Locate the cell with the specified text and output its [X, Y] center coordinate. 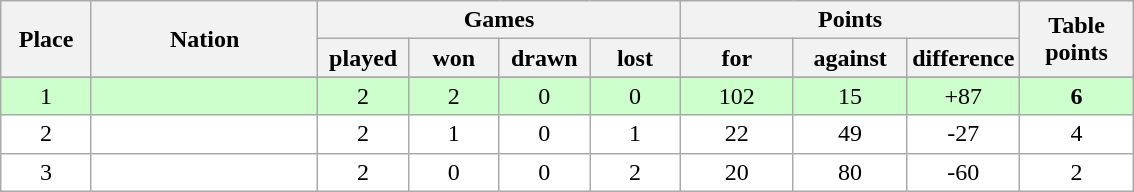
played [364, 58]
49 [850, 134]
3 [46, 172]
102 [736, 96]
-27 [964, 134]
80 [850, 172]
won [454, 58]
difference [964, 58]
4 [1076, 134]
20 [736, 172]
+87 [964, 96]
lost [636, 58]
for [736, 58]
Nation [204, 39]
Games [499, 20]
drawn [544, 58]
22 [736, 134]
15 [850, 96]
against [850, 58]
6 [1076, 96]
Points [850, 20]
-60 [964, 172]
Tablepoints [1076, 39]
Place [46, 39]
